Provide the [x, y] coordinate of the cell's center where the given text is located.  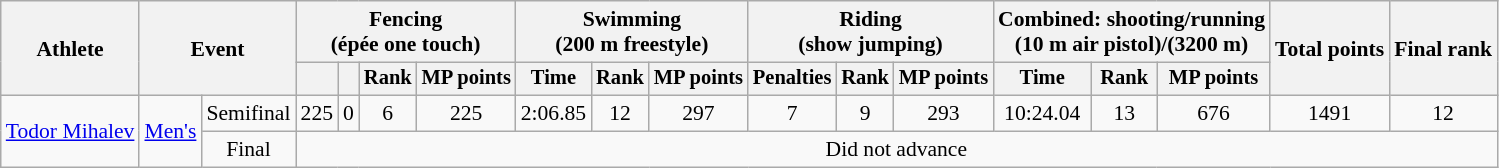
293 [944, 114]
Combined: shooting/running(10 m air pistol)/(3200 m) [1132, 32]
6 [388, 114]
Men's [170, 132]
Event [217, 48]
Swimming(200 m freestyle) [632, 32]
2:06.85 [554, 114]
Penalties [792, 79]
0 [348, 114]
Final [248, 150]
Athlete [70, 48]
297 [698, 114]
Total points [1330, 48]
9 [865, 114]
Semifinal [248, 114]
7 [792, 114]
Final rank [1443, 48]
Todor Mihalev [70, 132]
Riding(show jumping) [870, 32]
Did not advance [897, 150]
676 [1214, 114]
Fencing(épée one touch) [406, 32]
13 [1124, 114]
10:24.04 [1042, 114]
1491 [1330, 114]
